Detect which cell encompasses the target text, then output its [X, Y] center coordinate. 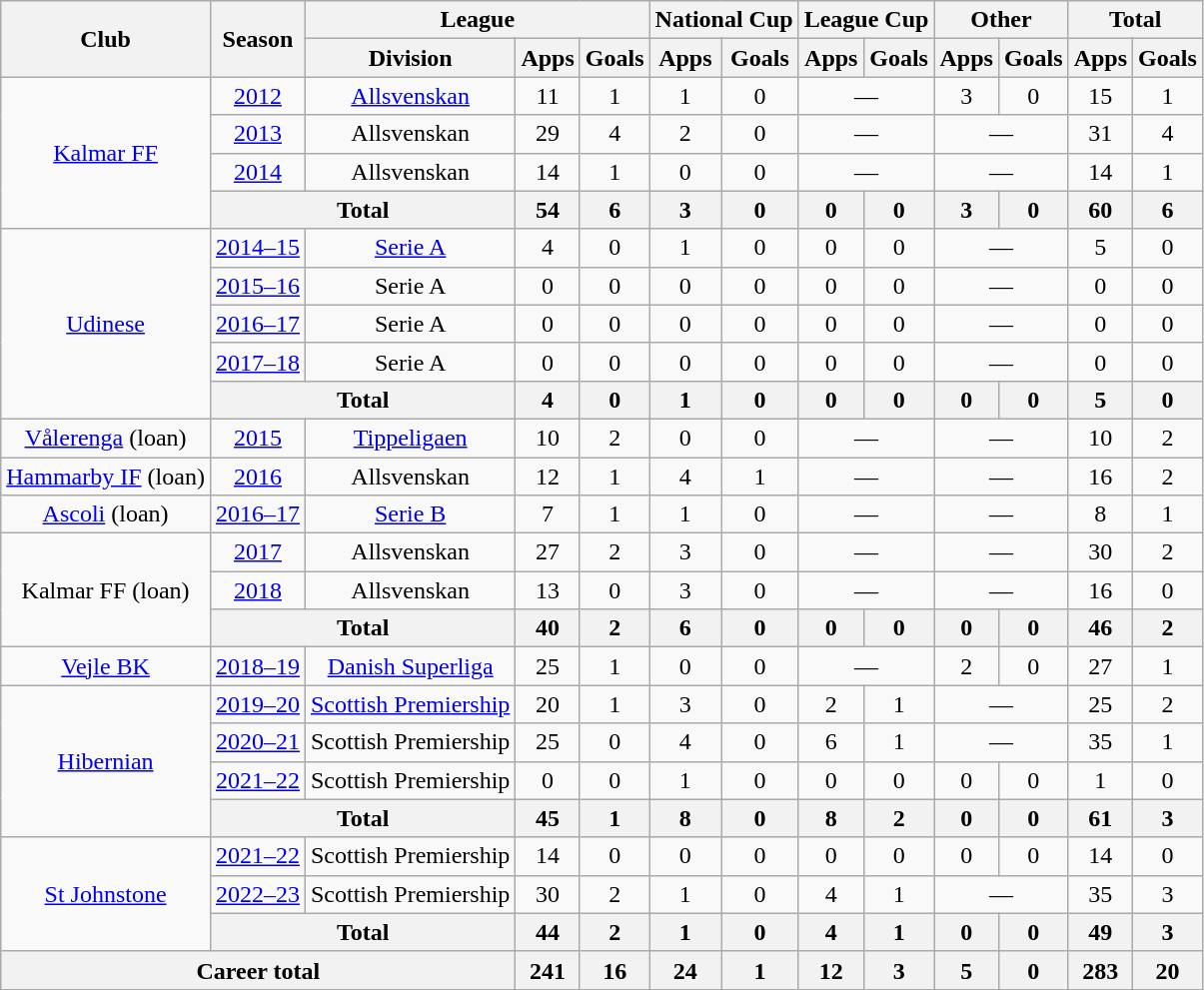
Danish Superliga [410, 666]
2014 [258, 172]
2017–18 [258, 362]
49 [1100, 932]
Career total [258, 970]
Season [258, 39]
Division [410, 58]
7 [548, 514]
2013 [258, 134]
54 [548, 210]
Hibernian [106, 761]
2020–21 [258, 742]
League [478, 20]
40 [548, 628]
44 [548, 932]
Serie B [410, 514]
Tippeligaen [410, 438]
13 [548, 590]
Ascoli (loan) [106, 514]
League Cup [866, 20]
Kalmar FF [106, 153]
241 [548, 970]
2015 [258, 438]
2019–20 [258, 704]
2018 [258, 590]
2012 [258, 96]
2014–15 [258, 248]
45 [548, 818]
Other [1001, 20]
St Johnstone [106, 894]
24 [685, 970]
Club [106, 39]
National Cup [723, 20]
2022–23 [258, 894]
Kalmar FF (loan) [106, 590]
46 [1100, 628]
Vejle BK [106, 666]
2015–16 [258, 286]
2018–19 [258, 666]
Hammarby IF (loan) [106, 477]
283 [1100, 970]
11 [548, 96]
31 [1100, 134]
15 [1100, 96]
Vålerenga (loan) [106, 438]
Udinese [106, 324]
61 [1100, 818]
29 [548, 134]
2016 [258, 477]
60 [1100, 210]
2017 [258, 552]
